Search for the cell housing the specified text and yield its (x, y) center coordinate. 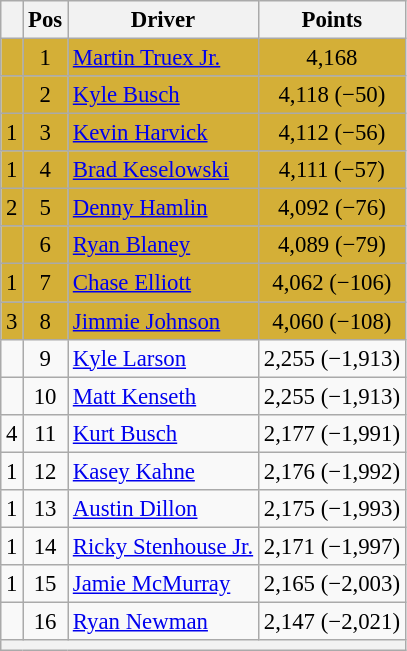
7 (46, 283)
Chase Elliott (164, 283)
Driver (164, 20)
Ryan Newman (164, 621)
8 (46, 321)
2,165 (−2,003) (332, 584)
2,177 (−1,991) (332, 433)
Denny Hamlin (164, 208)
2,147 (−2,021) (332, 621)
16 (46, 621)
4,062 (−106) (332, 283)
5 (46, 208)
14 (46, 546)
6 (46, 245)
9 (46, 358)
Kasey Kahne (164, 471)
Jimmie Johnson (164, 321)
4,111 (−57) (332, 170)
Points (332, 20)
Martin Truex Jr. (164, 58)
Ricky Stenhouse Jr. (164, 546)
11 (46, 433)
Kevin Harvick (164, 133)
4,168 (332, 58)
Kyle Larson (164, 358)
4,060 (−108) (332, 321)
13 (46, 509)
Brad Keselowski (164, 170)
Austin Dillon (164, 509)
4,092 (−76) (332, 208)
2,171 (−1,997) (332, 546)
4,089 (−79) (332, 245)
Ryan Blaney (164, 245)
4,112 (−56) (332, 133)
Matt Kenseth (164, 396)
4,118 (−50) (332, 95)
15 (46, 584)
Kurt Busch (164, 433)
Jamie McMurray (164, 584)
Pos (46, 20)
10 (46, 396)
2,176 (−1,992) (332, 471)
12 (46, 471)
Kyle Busch (164, 95)
2,175 (−1,993) (332, 509)
